Output the (X, Y) coordinate of the center of the cell containing the given text.  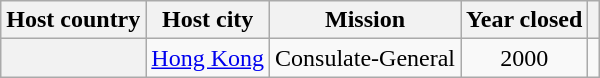
Year closed (524, 20)
Mission (366, 20)
Consulate-General (366, 58)
Hong Kong (208, 58)
Host city (208, 20)
Host country (74, 20)
2000 (524, 58)
